Find where the given text appears and provide that cell's center as [X, Y] coordinate. 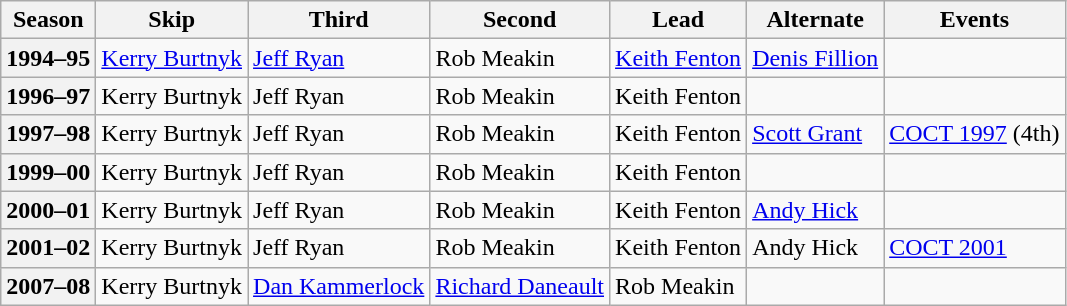
Scott Grant [816, 134]
Third [339, 20]
1999–00 [48, 172]
1994–95 [48, 58]
2000–01 [48, 210]
Dan Kammerlock [339, 286]
2007–08 [48, 286]
Season [48, 20]
2001–02 [48, 248]
COCT 1997 (4th) [974, 134]
Events [974, 20]
Denis Fillion [816, 58]
Alternate [816, 20]
1997–98 [48, 134]
Richard Daneault [520, 286]
1996–97 [48, 96]
Skip [172, 20]
COCT 2001 [974, 248]
Second [520, 20]
Lead [678, 20]
